Search for the cell housing the specified text and yield its [x, y] center coordinate. 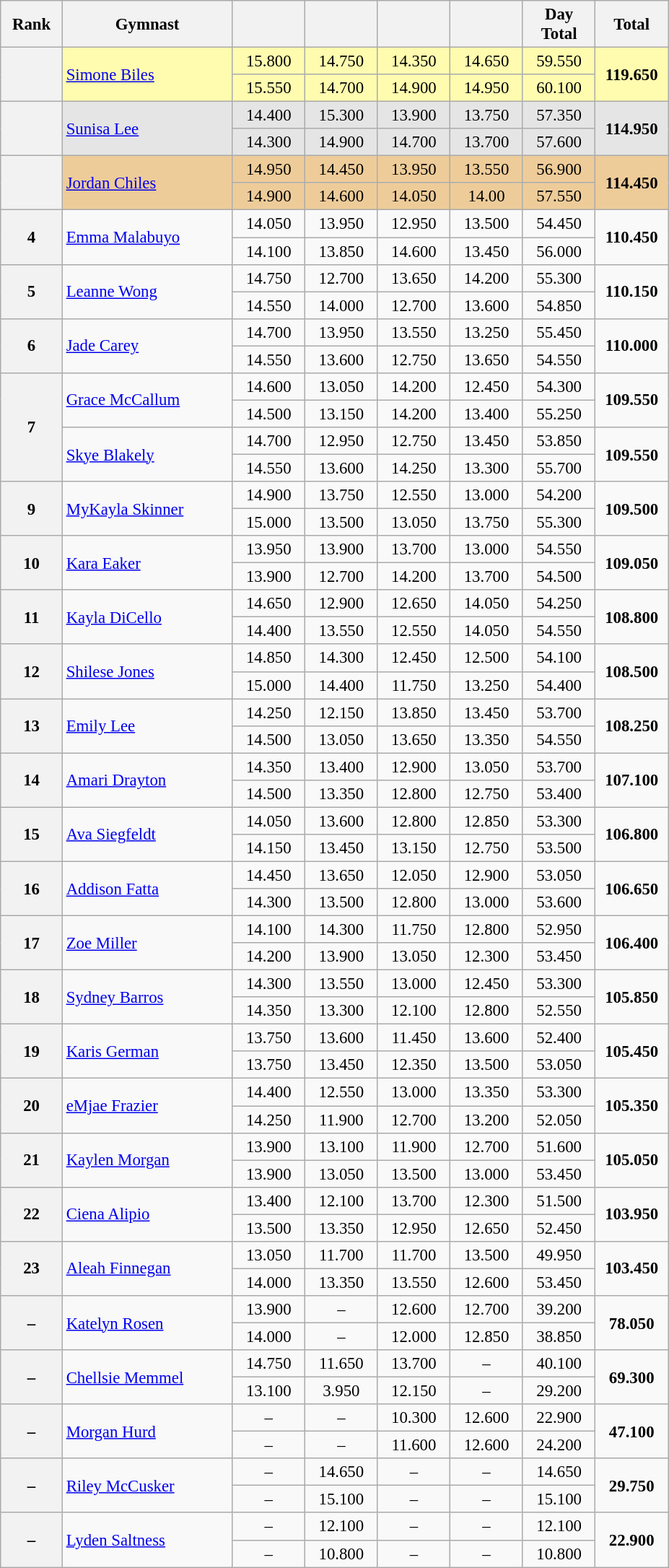
23 [32, 1269]
Morgan Hurd [147, 1431]
10 [32, 563]
11.650 [342, 1364]
Kara Eaker [147, 563]
69.300 [632, 1377]
11 [32, 617]
106.800 [632, 835]
55.700 [559, 468]
19 [32, 1051]
14 [32, 780]
Chellsie Memmel [147, 1377]
16 [32, 888]
13.200 [486, 1120]
Leanne Wong [147, 292]
103.950 [632, 1214]
54.200 [559, 495]
22 [32, 1214]
52.450 [559, 1228]
105.050 [632, 1159]
Rank [32, 25]
53.850 [559, 441]
103.450 [632, 1269]
53.400 [559, 794]
Ciena Alipio [147, 1214]
110.150 [632, 292]
52.050 [559, 1120]
Sydney Barros [147, 998]
53.500 [559, 848]
4 [32, 237]
10.300 [414, 1418]
13 [32, 726]
15.800 [268, 61]
Lyden Saltness [147, 1541]
54.850 [559, 305]
MyKayla Skinner [147, 508]
29.750 [632, 1486]
Simone Biles [147, 75]
51.500 [559, 1201]
Kaylen Morgan [147, 1159]
108.250 [632, 726]
47.100 [632, 1431]
12.350 [414, 1065]
15 [32, 835]
12.000 [414, 1336]
12 [32, 671]
119.650 [632, 75]
Karis German [147, 1051]
105.850 [632, 998]
7 [32, 427]
39.200 [559, 1310]
54.250 [559, 604]
6 [32, 345]
51.600 [559, 1146]
56.000 [559, 251]
15.550 [268, 88]
Shilese Jones [147, 671]
105.350 [632, 1106]
Skye Blakely [147, 455]
Kayla DiCello [147, 617]
54.100 [559, 658]
9 [32, 508]
Sunisa Lee [147, 129]
Gymnast [147, 25]
Addison Fatta [147, 888]
5 [32, 292]
114.950 [632, 129]
21 [32, 1159]
114.450 [632, 183]
Jade Carey [147, 345]
Aleah Finnegan [147, 1269]
eMjae Frazier [147, 1106]
54.450 [559, 224]
Emma Malabuyo [147, 237]
18 [32, 998]
55.450 [559, 332]
57.350 [559, 116]
52.950 [559, 930]
Total [632, 25]
52.400 [559, 1038]
20 [32, 1106]
11.600 [414, 1445]
105.450 [632, 1051]
107.100 [632, 780]
Grace McCallum [147, 400]
29.200 [559, 1391]
54.500 [559, 577]
54.400 [559, 685]
38.850 [559, 1336]
Amari Drayton [147, 780]
108.800 [632, 617]
12.500 [486, 658]
Katelyn Rosen [147, 1323]
11.450 [414, 1038]
24.200 [559, 1445]
109.050 [632, 563]
109.500 [632, 508]
59.550 [559, 61]
Ava Siegfeldt [147, 835]
Emily Lee [147, 726]
12.050 [414, 875]
60.100 [559, 88]
40.100 [559, 1364]
Zoe Miller [147, 943]
14.850 [268, 658]
106.400 [632, 943]
106.650 [632, 888]
14.00 [486, 197]
56.900 [559, 170]
57.550 [559, 197]
110.450 [632, 237]
54.300 [559, 387]
Day Total [559, 25]
110.000 [632, 345]
108.500 [632, 671]
14.150 [268, 848]
55.250 [559, 414]
17 [32, 943]
Jordan Chiles [147, 183]
49.950 [559, 1255]
3.950 [342, 1391]
15.300 [342, 116]
78.050 [632, 1323]
52.550 [559, 1011]
53.600 [559, 902]
57.600 [559, 142]
Riley McCusker [147, 1486]
